Return (X, Y) of the center of cell containing provided text 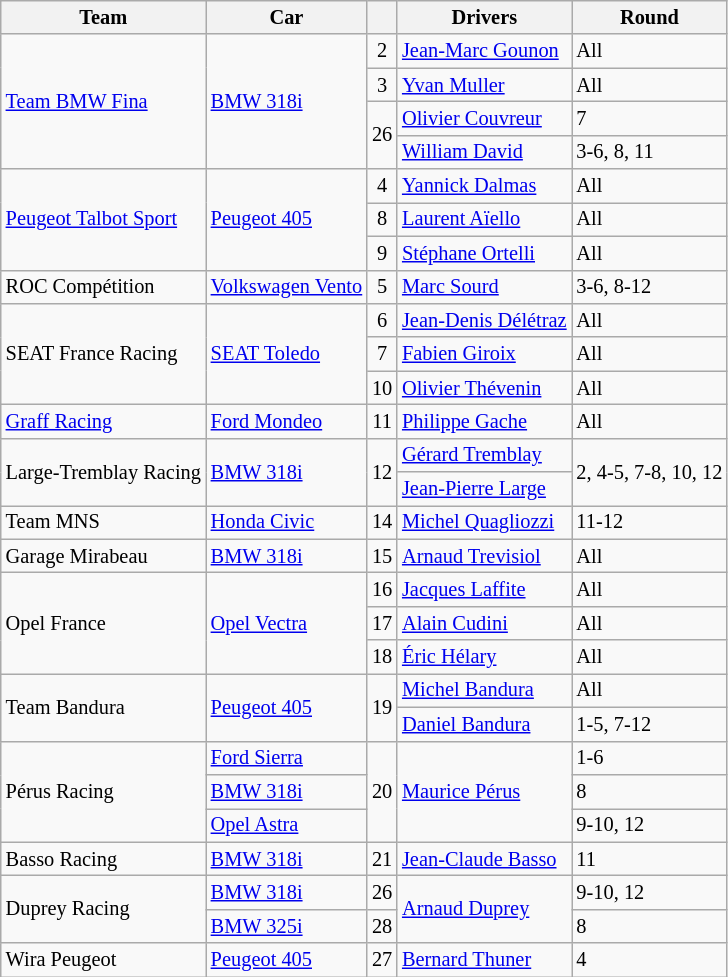
Wira Peugeot (104, 960)
William David (484, 152)
Garage Mirabeau (104, 556)
15 (382, 556)
12 (382, 472)
Team BMW Fina (104, 102)
3-6, 8-12 (650, 287)
Opel Vectra (286, 622)
Opel France (104, 622)
19 (382, 706)
2 (382, 51)
Team MNS (104, 522)
Laurent Aïello (484, 219)
11-12 (650, 522)
3 (382, 85)
Jean-Pierre Large (484, 489)
Car (286, 17)
Arnaud Trevisiol (484, 556)
Marc Sourd (484, 287)
Maurice Pérus (484, 792)
Yvan Muller (484, 85)
1-5, 7-12 (650, 724)
18 (382, 657)
5 (382, 287)
27 (382, 960)
Large-Tremblay Racing (104, 472)
Arnaud Duprey (484, 908)
Drivers (484, 17)
SEAT Toledo (286, 354)
Michel Bandura (484, 690)
Basso Racing (104, 859)
SEAT France Racing (104, 354)
6 (382, 320)
Michel Quagliozzi (484, 522)
2, 4-5, 7-8, 10, 12 (650, 472)
Philippe Gache (484, 421)
Gérard Tremblay (484, 455)
Daniel Bandura (484, 724)
Graff Racing (104, 421)
17 (382, 623)
20 (382, 792)
Jean-Denis Délétraz (484, 320)
28 (382, 926)
ROC Compétition (104, 287)
Olivier Couvreur (484, 118)
Team (104, 17)
Volkswagen Vento (286, 287)
9 (382, 253)
Fabien Giroix (484, 354)
Éric Hélary (484, 657)
1-6 (650, 758)
21 (382, 859)
Olivier Thévenin (484, 388)
Ford Sierra (286, 758)
Jean-Marc Gounon (484, 51)
Jacques Laffite (484, 589)
Alain Cudini (484, 623)
Jean-Claude Basso (484, 859)
Pérus Racing (104, 792)
Opel Astra (286, 825)
3-6, 8, 11 (650, 152)
Stéphane Ortelli (484, 253)
16 (382, 589)
BMW 325i (286, 926)
10 (382, 388)
Peugeot Talbot Sport (104, 220)
Ford Mondeo (286, 421)
Duprey Racing (104, 908)
Yannick Dalmas (484, 186)
Honda Civic (286, 522)
14 (382, 522)
Round (650, 17)
Team Bandura (104, 706)
Bernard Thuner (484, 960)
